Find where the given text appears and provide that cell's center as (X, Y) coordinate. 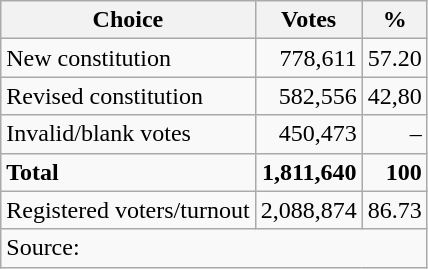
2,088,874 (308, 210)
– (394, 134)
Registered voters/turnout (128, 210)
Revised constitution (128, 96)
57.20 (394, 58)
582,556 (308, 96)
1,811,640 (308, 172)
Invalid/blank votes (128, 134)
Choice (128, 20)
42,80 (394, 96)
Source: (214, 248)
778,611 (308, 58)
Votes (308, 20)
86.73 (394, 210)
450,473 (308, 134)
100 (394, 172)
Total (128, 172)
% (394, 20)
New constitution (128, 58)
